Pinpoint the cell where the given text exists, returning its (x, y) midpoint coordinate. 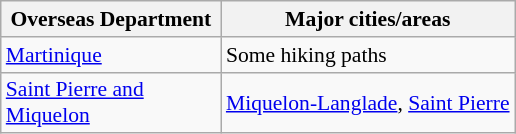
Major cities/areas (368, 19)
Saint Pierre and Miquelon (111, 102)
Martinique (111, 55)
Miquelon-Langlade, Saint Pierre (368, 102)
Overseas Department (111, 19)
Some hiking paths (368, 55)
